Return [X, Y] of the center of cell containing provided text 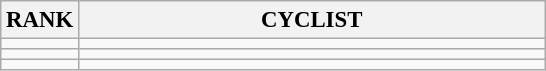
CYCLIST [312, 20]
RANK [40, 20]
